For the text-containing cell, return its midpoint in [x, y] coordinate format. 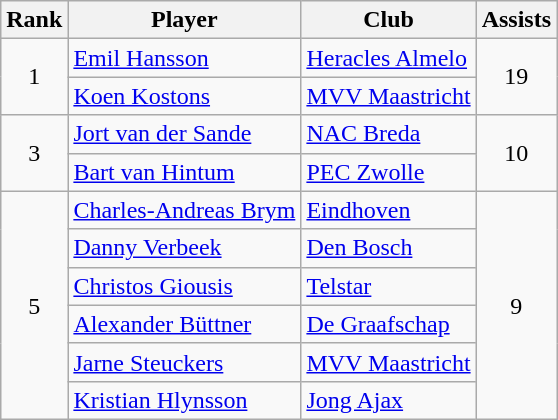
NAC Breda [388, 134]
Eindhoven [388, 210]
Player [184, 20]
Telstar [388, 286]
De Graafschap [388, 324]
Alexander Büttner [184, 324]
Club [388, 20]
Bart van Hintum [184, 172]
Charles-Andreas Brym [184, 210]
19 [516, 77]
PEC Zwolle [388, 172]
5 [34, 305]
Jort van der Sande [184, 134]
3 [34, 153]
Koen Kostons [184, 96]
Danny Verbeek [184, 248]
Jarne Steuckers [184, 362]
1 [34, 77]
Christos Giousis [184, 286]
Kristian Hlynsson [184, 400]
Emil Hansson [184, 58]
Jong Ajax [388, 400]
9 [516, 305]
10 [516, 153]
Heracles Almelo [388, 58]
Den Bosch [388, 248]
Assists [516, 20]
Rank [34, 20]
